Locate the cell with the specified text and output its (X, Y) center coordinate. 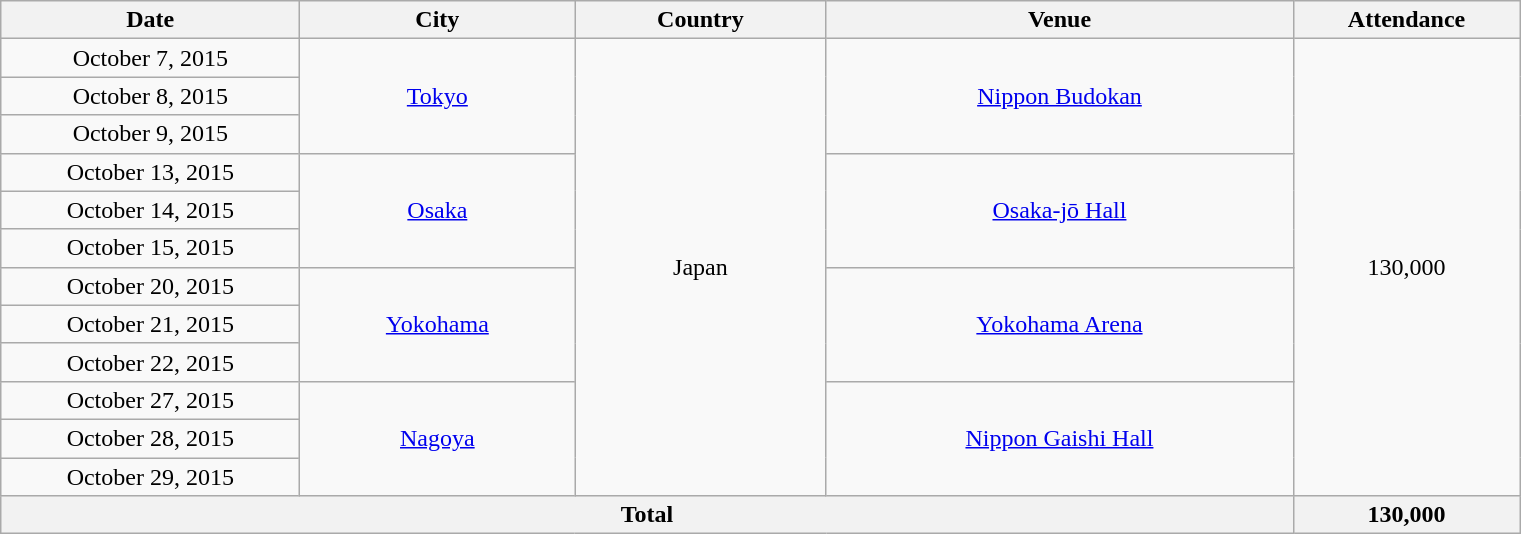
October 28, 2015 (150, 438)
October 21, 2015 (150, 324)
Osaka-jō Hall (1060, 210)
October 29, 2015 (150, 477)
Venue (1060, 20)
October 13, 2015 (150, 172)
Osaka (438, 210)
October 22, 2015 (150, 362)
Attendance (1406, 20)
Nagoya (438, 438)
Yokohama Arena (1060, 324)
Tokyo (438, 96)
Nippon Gaishi Hall (1060, 438)
Country (700, 20)
Date (150, 20)
Total (647, 515)
City (438, 20)
October 20, 2015 (150, 286)
Yokohama (438, 324)
October 9, 2015 (150, 134)
October 15, 2015 (150, 248)
Nippon Budokan (1060, 96)
Japan (700, 268)
October 8, 2015 (150, 96)
October 7, 2015 (150, 58)
October 14, 2015 (150, 210)
October 27, 2015 (150, 400)
